Return the [x, y] coordinate for the center point of the cell that contains the specified text.  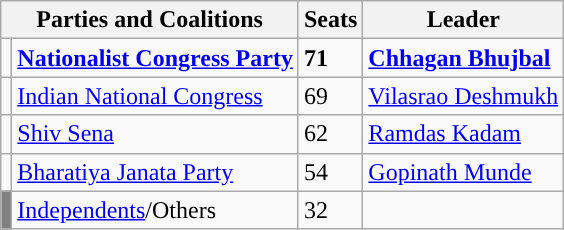
Bharatiya Janata Party [156, 172]
69 [330, 96]
Indian National Congress [156, 96]
62 [330, 134]
Seats [330, 20]
32 [330, 210]
Gopinath Munde [464, 172]
Vilasrao Deshmukh [464, 96]
Independents/Others [156, 210]
71 [330, 58]
Nationalist Congress Party [156, 58]
Leader [464, 20]
Shiv Sena [156, 134]
Chhagan Bhujbal [464, 58]
Parties and Coalitions [150, 20]
Ramdas Kadam [464, 134]
54 [330, 172]
